Detect which cell encompasses the target text, then output its [x, y] center coordinate. 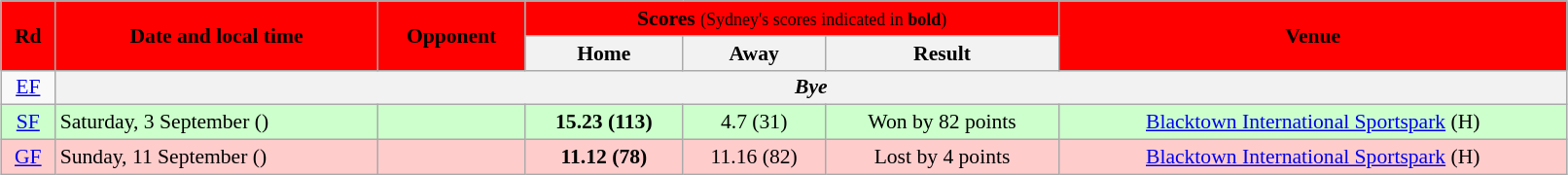
Saturday, 3 September () [217, 122]
Result [942, 53]
Bye [811, 87]
Rd [28, 35]
Home [604, 53]
Opponent [451, 35]
GF [28, 157]
Won by 82 points [942, 122]
Venue [1313, 35]
15.23 (113) [604, 122]
EF [28, 87]
11.16 (82) [755, 157]
Away [755, 53]
Scores (Sydney's scores indicated in bold) [792, 18]
Date and local time [217, 35]
Sunday, 11 September () [217, 157]
SF [28, 122]
4.7 (31) [755, 122]
11.12 (78) [604, 157]
Lost by 4 points [942, 157]
